Find where the given text appears and provide that cell's center as (x, y) coordinate. 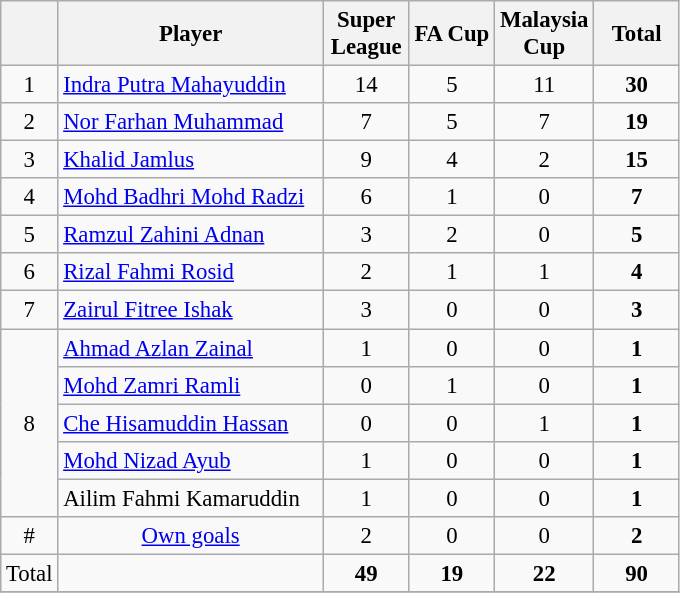
Mohd Zamri Ramli (191, 385)
Ahmad Azlan Zainal (191, 348)
11 (544, 85)
Super League (366, 34)
Ailim Fahmi Kamaruddin (191, 498)
FA Cup (452, 34)
14 (366, 85)
Player (191, 34)
15 (637, 160)
Che Hisamuddin Hassan (191, 423)
Khalid Jamlus (191, 160)
Own goals (191, 536)
Malaysia Cup (544, 34)
Nor Farhan Muhammad (191, 122)
Indra Putra Mahayuddin (191, 85)
8 (30, 423)
Rizal Fahmi Rosid (191, 273)
49 (366, 573)
# (30, 536)
Zairul Fitree Ishak (191, 310)
30 (637, 85)
22 (544, 573)
9 (366, 160)
90 (637, 573)
Mohd Nizad Ayub (191, 460)
Ramzul Zahini Adnan (191, 235)
Mohd Badhri Mohd Radzi (191, 197)
